For the text-containing cell, return its midpoint in (x, y) coordinate format. 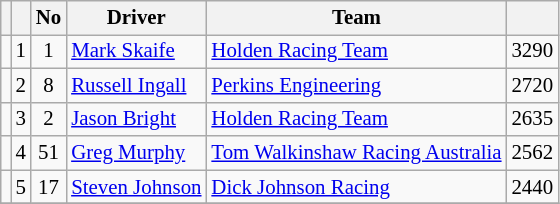
3 (21, 119)
Driver (136, 18)
4 (21, 153)
Dick Johnson Racing (356, 187)
2440 (532, 187)
8 (48, 85)
Jason Bright (136, 119)
Mark Skaife (136, 51)
51 (48, 153)
Steven Johnson (136, 187)
2635 (532, 119)
Perkins Engineering (356, 85)
No (48, 18)
3290 (532, 51)
Russell Ingall (136, 85)
2720 (532, 85)
Greg Murphy (136, 153)
17 (48, 187)
5 (21, 187)
Team (356, 18)
Tom Walkinshaw Racing Australia (356, 153)
2562 (532, 153)
